Locate the cell with the specified text and output its (x, y) center coordinate. 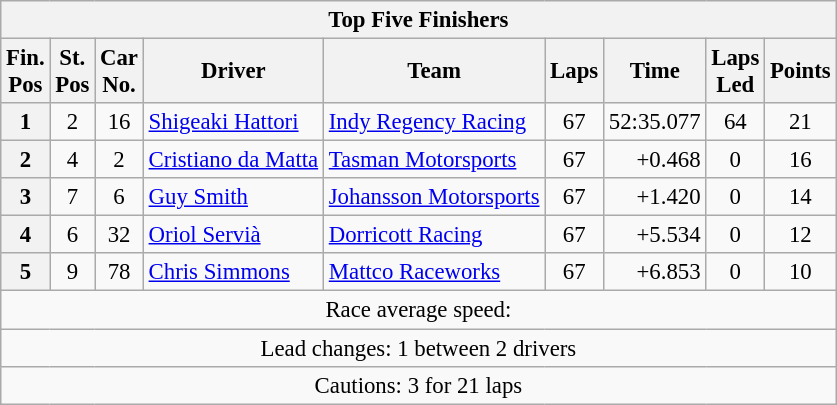
Team (434, 72)
21 (800, 122)
+5.534 (655, 235)
Cautions: 3 for 21 laps (418, 385)
Points (800, 72)
Johansson Motorsports (434, 197)
Time (655, 72)
Mattco Raceworks (434, 273)
10 (800, 273)
+1.420 (655, 197)
CarNo. (120, 72)
5 (26, 273)
Indy Regency Racing (434, 122)
Shigeaki Hattori (233, 122)
52:35.077 (655, 122)
Race average speed: (418, 310)
Oriol Servià (233, 235)
9 (72, 273)
+6.853 (655, 273)
14 (800, 197)
Lead changes: 1 between 2 drivers (418, 348)
32 (120, 235)
St.Pos (72, 72)
Driver (233, 72)
Chris Simmons (233, 273)
Fin.Pos (26, 72)
Dorricott Racing (434, 235)
+0.468 (655, 160)
7 (72, 197)
LapsLed (736, 72)
Top Five Finishers (418, 20)
Tasman Motorsports (434, 160)
12 (800, 235)
1 (26, 122)
78 (120, 273)
3 (26, 197)
Laps (574, 72)
64 (736, 122)
Guy Smith (233, 197)
Cristiano da Matta (233, 160)
